Scan for the cell matching the given text and deliver its [x, y] coordinate at center. 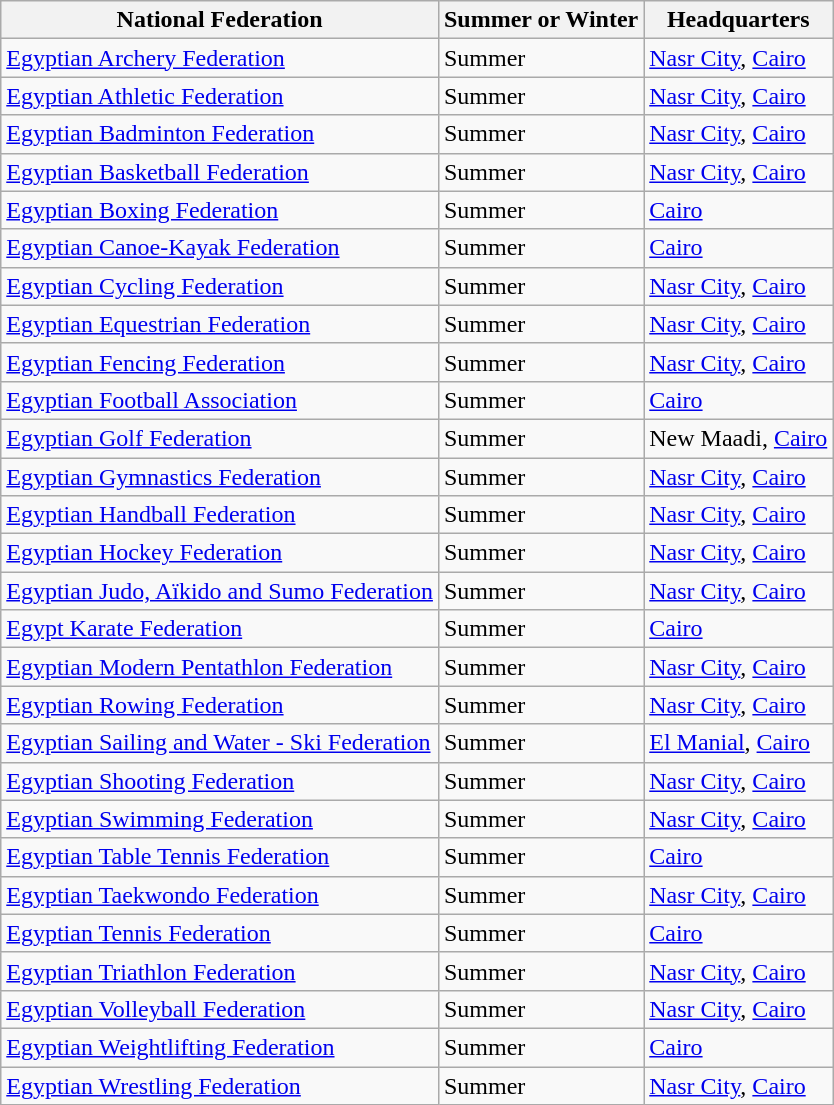
Egyptian Table Tennis Federation [220, 857]
Egyptian Modern Pentathlon Federation [220, 667]
Egyptian Triathlon Federation [220, 971]
Egyptian Wrestling Federation [220, 1085]
Egyptian Tennis Federation [220, 933]
Egyptian Rowing Federation [220, 705]
Egyptian Volleyball Federation [220, 1009]
Egyptian Golf Federation [220, 438]
Egyptian Weightlifting Federation [220, 1047]
Egyptian Handball Federation [220, 515]
Egyptian Gymnastics Federation [220, 477]
Egyptian Canoe-Kayak Federation [220, 248]
Egyptian Fencing Federation [220, 362]
Egyptian Swimming Federation [220, 819]
Egyptian Football Association [220, 400]
Egyptian Taekwondo Federation [220, 895]
Headquarters [738, 20]
Egyptian Hockey Federation [220, 553]
Egyptian Boxing Federation [220, 210]
Egyptian Badminton Federation [220, 134]
Egyptian Judo, Aïkido and Sumo Federation [220, 591]
Egyptian Shooting Federation [220, 781]
Egypt Karate Federation [220, 629]
Egyptian Basketball Federation [220, 172]
Egyptian Archery Federation [220, 58]
New Maadi, Cairo [738, 438]
Summer or Winter [540, 20]
El Manial, Cairo [738, 743]
Egyptian Sailing and Water - Ski Federation [220, 743]
Egyptian Athletic Federation [220, 96]
National Federation [220, 20]
Egyptian Equestrian Federation [220, 324]
Egyptian Cycling Federation [220, 286]
